Locate the cell with the specified text and output its [x, y] center coordinate. 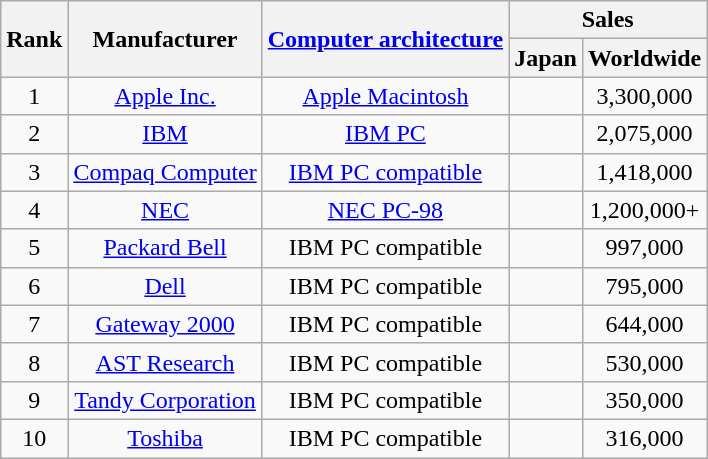
3,300,000 [644, 96]
1,418,000 [644, 172]
IBM [165, 134]
644,000 [644, 324]
NEC [165, 210]
Apple Macintosh [385, 96]
Compaq Computer [165, 172]
795,000 [644, 286]
7 [34, 324]
1 [34, 96]
1,200,000+ [644, 210]
4 [34, 210]
Worldwide [644, 58]
350,000 [644, 400]
Computer architecture [385, 39]
2 [34, 134]
IBM PC [385, 134]
997,000 [644, 248]
NEC PC-98 [385, 210]
Manufacturer [165, 39]
9 [34, 400]
Toshiba [165, 438]
2,075,000 [644, 134]
3 [34, 172]
8 [34, 362]
10 [34, 438]
Tandy Corporation [165, 400]
6 [34, 286]
Packard Bell [165, 248]
Gateway 2000 [165, 324]
530,000 [644, 362]
5 [34, 248]
AST Research [165, 362]
Dell [165, 286]
Rank [34, 39]
Japan [546, 58]
Sales [608, 20]
316,000 [644, 438]
Apple Inc. [165, 96]
